Extract the [X, Y] coordinate from the center of the cell holding the provided text.  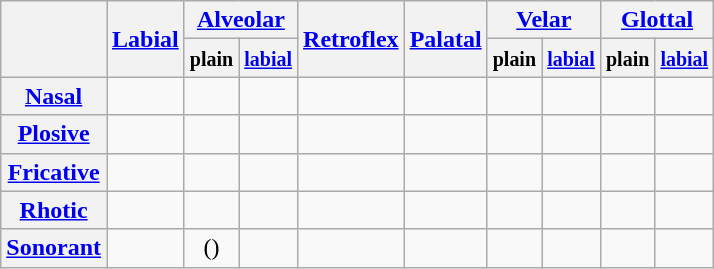
Labial [145, 39]
Sonorant [54, 248]
Fricative [54, 172]
Glottal [656, 20]
Plosive [54, 134]
Nasal [54, 96]
() [211, 248]
Alveolar [240, 20]
Retroflex [352, 39]
Palatal [446, 39]
Velar [544, 20]
Rhotic [54, 210]
